Pinpoint the cell where the given text exists, returning its (x, y) midpoint coordinate. 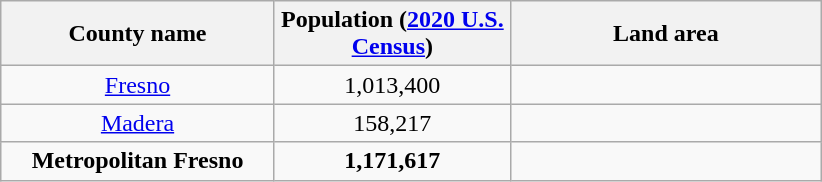
County name (138, 34)
1,013,400 (392, 85)
1,171,617 (392, 161)
Fresno (138, 85)
Madera (138, 123)
158,217 (392, 123)
Population (2020 U.S. Census) (392, 34)
Metropolitan Fresno (138, 161)
Land area (666, 34)
